For the text-containing cell, return its midpoint in (x, y) coordinate format. 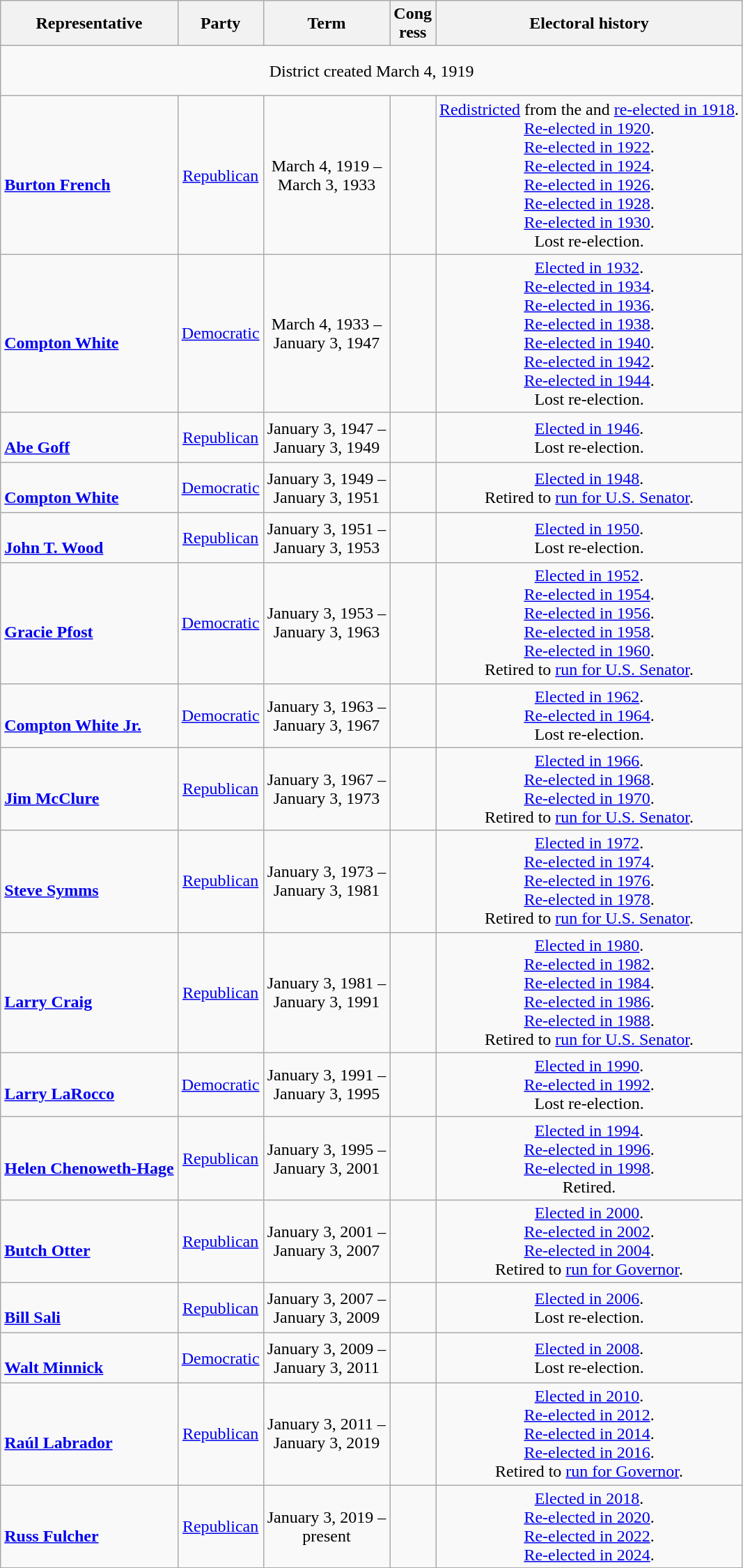
Butch Otter (89, 1241)
Compton White Jr. (89, 715)
January 3, 1981 –January 3, 1991 (327, 992)
Elected in 1948.Retired to run for U.S. Senator. (589, 488)
Burton French (89, 176)
Elected in 2006.Lost re-election. (589, 1307)
Abe Goff (89, 437)
January 3, 2009 –January 3, 2011 (327, 1358)
January 3, 2019 –present (327, 1527)
Elected in 2018.Re-elected in 2020.Re-elected in 2022.Re-elected in 2024. (589, 1527)
Raúl Labrador (89, 1434)
Jim McClure (89, 789)
January 3, 2001 –January 3, 2007 (327, 1241)
Helen Chenoweth-Hage (89, 1158)
District created March 4, 1919 (372, 71)
January 3, 1953 –January 3, 1963 (327, 623)
Representative (89, 24)
Elected in 1972.Re-elected in 1974.Re-elected in 1976.Re-elected in 1978.Retired to run for U.S. Senator. (589, 881)
Russ Fulcher (89, 1527)
Elected in 1994.Re-elected in 1996.Re-elected in 1998.Retired. (589, 1158)
Elected in 2010.Re-elected in 2012.Re-elected in 2014.Re-elected in 2016.Retired to run for Governor. (589, 1434)
January 3, 1947 –January 3, 1949 (327, 437)
January 3, 1967 –January 3, 1973 (327, 789)
John T. Wood (89, 538)
Electoral history (589, 24)
Larry Craig (89, 992)
Term (327, 24)
Congress (413, 24)
Elected in 2008.Lost re-election. (589, 1358)
Elected in 2000.Re-elected in 2002.Re-elected in 2004.Retired to run for Governor. (589, 1241)
Walt Minnick (89, 1358)
January 3, 1973 –January 3, 1981 (327, 881)
January 3, 1949 –January 3, 1951 (327, 488)
Elected in 1932.Re-elected in 1934.Re-elected in 1936.Re-elected in 1938.Re-elected in 1940.Re-elected in 1942.Re-elected in 1944.Lost re-election. (589, 333)
Gracie Pfost (89, 623)
Bill Sali (89, 1307)
Party (220, 24)
January 3, 1951 –January 3, 1953 (327, 538)
Larry LaRocco (89, 1085)
Elected in 1952.Re-elected in 1954.Re-elected in 1956.Re-elected in 1958.Re-elected in 1960.Retired to run for U.S. Senator. (589, 623)
January 3, 1991 –January 3, 1995 (327, 1085)
Elected in 1980.Re-elected in 1982.Re-elected in 1984.Re-elected in 1986.Re-elected in 1988.Retired to run for U.S. Senator. (589, 992)
Elected in 1962.Re-elected in 1964.Lost re-election. (589, 715)
March 4, 1919 –March 3, 1933 (327, 176)
Elected in 1950.Lost re-election. (589, 538)
Elected in 1990.Re-elected in 1992.Lost re-election. (589, 1085)
Elected in 1966.Re-elected in 1968.Re-elected in 1970.Retired to run for U.S. Senator. (589, 789)
March 4, 1933 –January 3, 1947 (327, 333)
January 3, 1963 –January 3, 1967 (327, 715)
January 3, 1995 –January 3, 2001 (327, 1158)
January 3, 2007 –January 3, 2009 (327, 1307)
Elected in 1946.Lost re-election. (589, 437)
Steve Symms (89, 881)
January 3, 2011 –January 3, 2019 (327, 1434)
